Return the [X, Y] coordinate for the center point of the cell that contains the specified text.  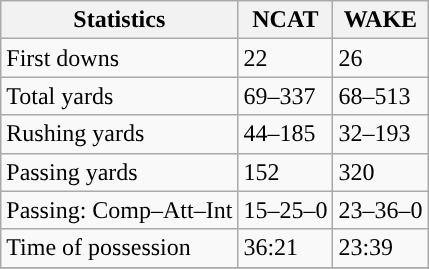
26 [380, 58]
320 [380, 172]
Statistics [120, 20]
68–513 [380, 96]
Passing yards [120, 172]
Rushing yards [120, 134]
44–185 [286, 134]
152 [286, 172]
Time of possession [120, 248]
22 [286, 58]
WAKE [380, 20]
Total yards [120, 96]
32–193 [380, 134]
Passing: Comp–Att–Int [120, 210]
36:21 [286, 248]
NCAT [286, 20]
23:39 [380, 248]
69–337 [286, 96]
23–36–0 [380, 210]
15–25–0 [286, 210]
First downs [120, 58]
